Pinpoint the cell where the given text exists, returning its (X, Y) midpoint coordinate. 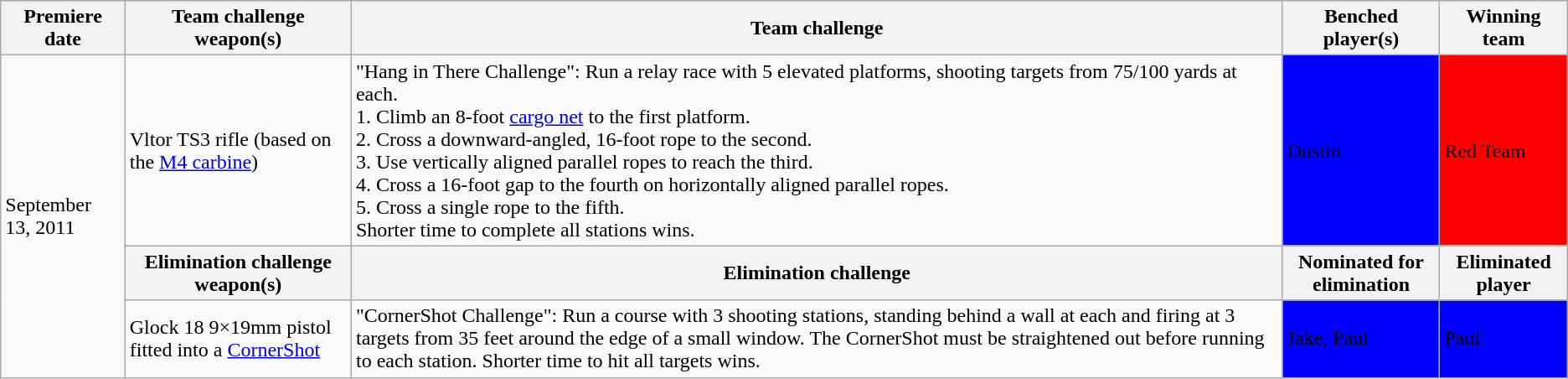
Team challenge (817, 29)
Winning team (1504, 29)
Premiere date (63, 29)
Eliminated player (1504, 273)
Elimination challenge (817, 273)
Jake, Paul (1361, 339)
Glock 18 9×19mm pistol fitted into a CornerShot (238, 339)
Elimination challenge weapon(s) (238, 273)
Paul (1504, 339)
Vltor TS3 rifle (based on the M4 carbine) (238, 151)
Benched player(s) (1361, 29)
Dustin (1361, 151)
Nominated for elimination (1361, 273)
Team challenge weapon(s) (238, 29)
September 13, 2011 (63, 216)
Red Team (1504, 151)
